Return the [x, y] coordinate for the center point of the cell that contains the specified text.  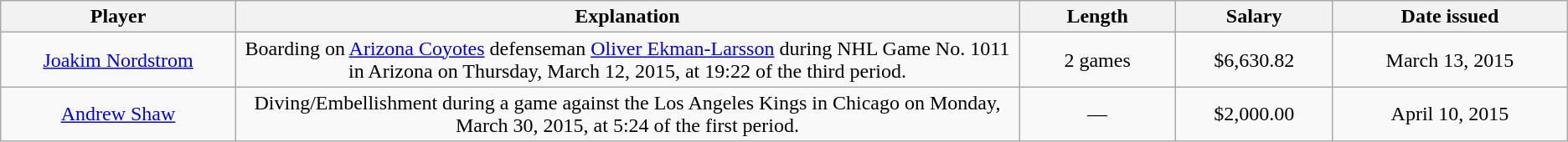
Explanation [627, 17]
— [1097, 114]
Salary [1255, 17]
Date issued [1451, 17]
Player [119, 17]
April 10, 2015 [1451, 114]
Length [1097, 17]
Diving/Embellishment during a game against the Los Angeles Kings in Chicago on Monday, March 30, 2015, at 5:24 of the first period. [627, 114]
2 games [1097, 60]
March 13, 2015 [1451, 60]
$6,630.82 [1255, 60]
$2,000.00 [1255, 114]
Joakim Nordstrom [119, 60]
Andrew Shaw [119, 114]
